For the text-containing cell, return its midpoint in [x, y] coordinate format. 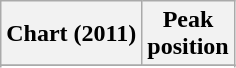
Peakposition [188, 34]
Chart (2011) [72, 34]
